Provide the (x, y) coordinate of the cell's center where the given text is located.  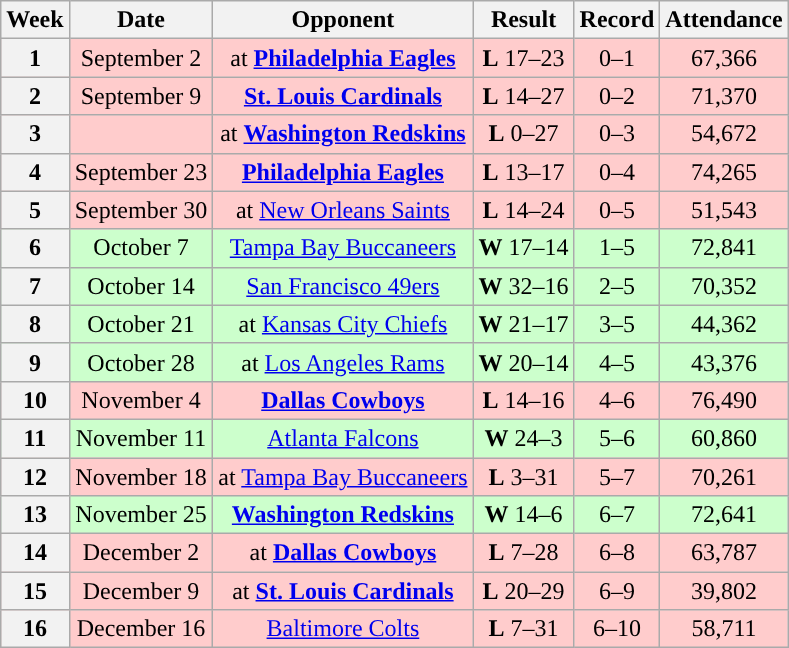
November 11 (141, 438)
at St. Louis Cardinals (343, 591)
3–5 (617, 324)
L 17–23 (524, 58)
2–5 (617, 286)
Week (35, 20)
6–8 (617, 553)
W 21–17 (524, 324)
12 (35, 477)
0–2 (617, 96)
6–7 (617, 515)
December 2 (141, 553)
Opponent (343, 20)
Tampa Bay Buccaneers (343, 248)
43,376 (724, 362)
October 21 (141, 324)
Dallas Cowboys (343, 400)
6 (35, 248)
Attendance (724, 20)
L 3–31 (524, 477)
L 0–27 (524, 134)
at Washington Redskins (343, 134)
5–7 (617, 477)
76,490 (724, 400)
L 13–17 (524, 172)
70,352 (724, 286)
51,543 (724, 210)
September 23 (141, 172)
San Francisco 49ers (343, 286)
67,366 (724, 58)
8 (35, 324)
54,672 (724, 134)
60,860 (724, 438)
Record (617, 20)
5 (35, 210)
0–5 (617, 210)
0–4 (617, 172)
1 (35, 58)
11 (35, 438)
6–9 (617, 591)
W 32–16 (524, 286)
W 14–6 (524, 515)
74,265 (724, 172)
4–6 (617, 400)
0–1 (617, 58)
0–3 (617, 134)
39,802 (724, 591)
at Dallas Cowboys (343, 553)
September 2 (141, 58)
at Philadelphia Eagles (343, 58)
L 7–28 (524, 553)
Atlanta Falcons (343, 438)
3 (35, 134)
October 14 (141, 286)
14 (35, 553)
November 25 (141, 515)
70,261 (724, 477)
15 (35, 591)
November 4 (141, 400)
5–6 (617, 438)
L 14–16 (524, 400)
L 14–27 (524, 96)
L 14–24 (524, 210)
Philadelphia Eagles (343, 172)
7 (35, 286)
October 7 (141, 248)
Result (524, 20)
at Kansas City Chiefs (343, 324)
16 (35, 629)
at Los Angeles Rams (343, 362)
63,787 (724, 553)
Date (141, 20)
December 16 (141, 629)
2 (35, 96)
Baltimore Colts (343, 629)
10 (35, 400)
at New Orleans Saints (343, 210)
72,641 (724, 515)
13 (35, 515)
6–10 (617, 629)
at Tampa Bay Buccaneers (343, 477)
W 24–3 (524, 438)
4–5 (617, 362)
September 30 (141, 210)
72,841 (724, 248)
L 20–29 (524, 591)
9 (35, 362)
71,370 (724, 96)
44,362 (724, 324)
October 28 (141, 362)
Washington Redskins (343, 515)
L 7–31 (524, 629)
W 17–14 (524, 248)
1–5 (617, 248)
September 9 (141, 96)
December 9 (141, 591)
November 18 (141, 477)
58,711 (724, 629)
St. Louis Cardinals (343, 96)
4 (35, 172)
W 20–14 (524, 362)
